Find where the given text appears and provide that cell's center as [X, Y] coordinate. 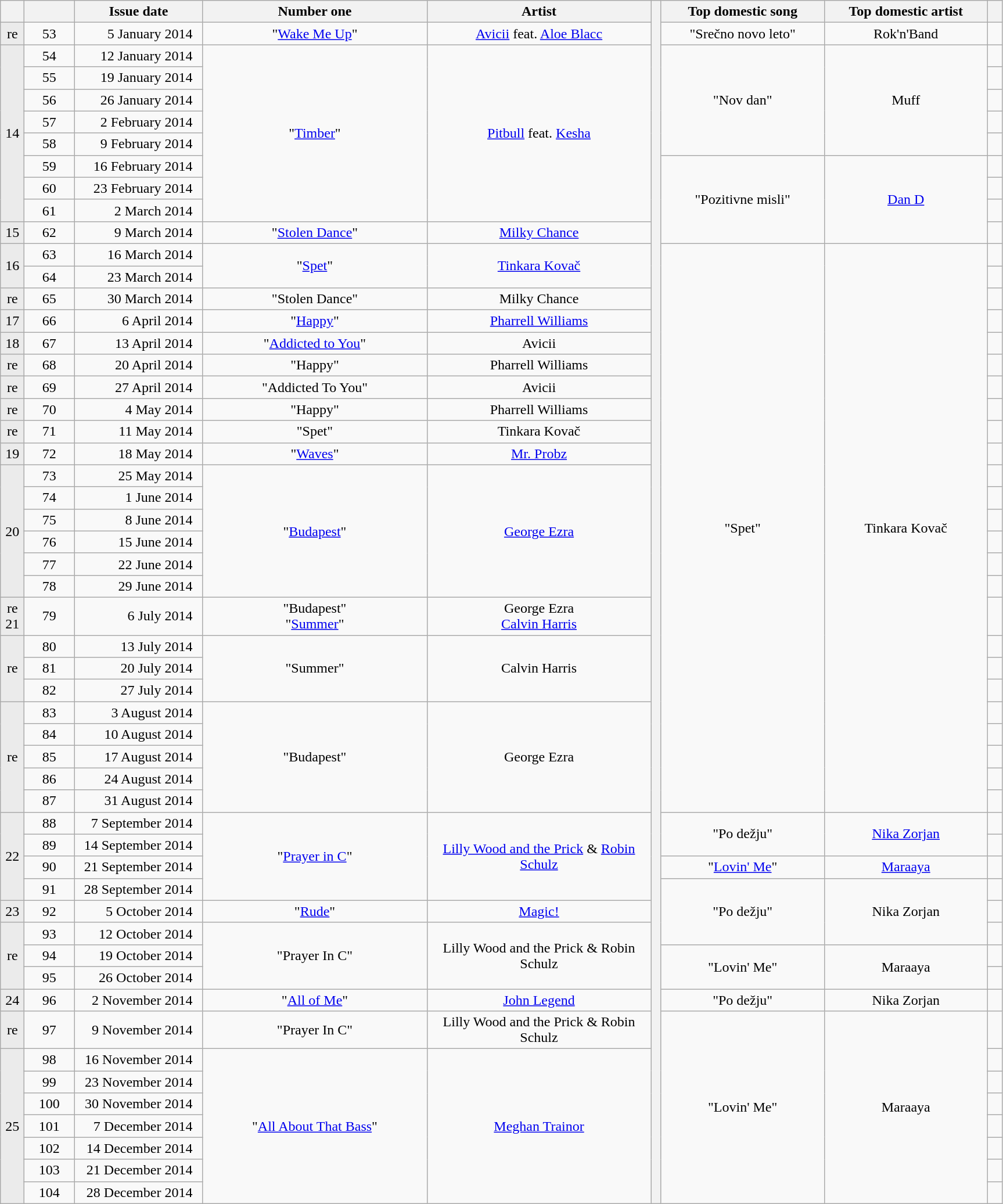
93 [49, 933]
84 [49, 735]
65 [49, 299]
27 April 2014 [138, 387]
Top domestic song [742, 12]
6 July 2014 [138, 616]
63 [49, 254]
16 March 2014 [138, 254]
23 February 2014 [138, 188]
83 [49, 713]
80 [49, 646]
75 [49, 520]
7 September 2014 [138, 823]
14 December 2014 [138, 1148]
23 March 2014 [138, 277]
2 February 2014 [138, 122]
"Nov dan" [742, 100]
16 February 2014 [138, 166]
3 August 2014 [138, 713]
59 [49, 166]
11 May 2014 [138, 432]
99 [49, 1082]
82 [49, 691]
102 [49, 1148]
64 [49, 277]
77 [49, 564]
16 November 2014 [138, 1060]
54 [49, 56]
"Addicted to You" [315, 343]
73 [49, 476]
26 January 2014 [138, 100]
104 [49, 1192]
9 March 2014 [138, 232]
78 [49, 586]
24 [13, 1000]
53 [49, 34]
Magic! [539, 911]
"Rude" [315, 911]
18 May 2014 [138, 454]
12 January 2014 [138, 56]
John Legend [539, 1000]
89 [49, 845]
85 [49, 757]
Mr. Probz [539, 454]
"Addicted To You" [315, 387]
16 [13, 265]
"Pozitivne misli" [742, 199]
15 June 2014 [138, 542]
58 [49, 144]
68 [49, 365]
62 [49, 232]
George EzraCalvin Harris [539, 616]
87 [49, 801]
"All of Me" [315, 1000]
9 February 2014 [138, 144]
81 [49, 669]
18 [13, 343]
5 January 2014 [138, 34]
76 [49, 542]
74 [49, 498]
4 May 2014 [138, 409]
72 [49, 454]
96 [49, 1000]
30 March 2014 [138, 299]
56 [49, 100]
26 October 2014 [138, 977]
"Summer" [315, 669]
Meghan Trainor [539, 1126]
20 April 2014 [138, 365]
95 [49, 977]
17 August 2014 [138, 757]
19 [13, 454]
Muff [906, 100]
29 June 2014 [138, 586]
27 July 2014 [138, 691]
67 [49, 343]
Avicii feat. Aloe Blacc [539, 34]
"Srečno novo leto" [742, 34]
2 March 2014 [138, 210]
"Budapest""Summer" [315, 616]
9 November 2014 [138, 1030]
55 [49, 78]
28 December 2014 [138, 1192]
88 [49, 823]
5 October 2014 [138, 911]
25 May 2014 [138, 476]
23 [13, 911]
12 October 2014 [138, 933]
"Prayer in C" [315, 856]
Calvin Harris [539, 669]
22 [13, 856]
22 June 2014 [138, 564]
79 [49, 616]
Top domestic artist [906, 12]
6 April 2014 [138, 321]
25 [13, 1126]
92 [49, 911]
91 [49, 889]
86 [49, 779]
70 [49, 409]
17 [13, 321]
13 April 2014 [138, 343]
Rok'n'Band [906, 34]
100 [49, 1104]
14 September 2014 [138, 845]
23 November 2014 [138, 1082]
31 August 2014 [138, 801]
10 August 2014 [138, 735]
"All About That Bass" [315, 1126]
57 [49, 122]
14 [13, 133]
94 [49, 955]
21 December 2014 [138, 1170]
97 [49, 1030]
"Wake Me Up" [315, 34]
28 September 2014 [138, 889]
61 [49, 210]
21 September 2014 [138, 867]
60 [49, 188]
"Timber" [315, 133]
69 [49, 387]
20 [13, 531]
19 January 2014 [138, 78]
15 [13, 232]
"Waves" [315, 454]
Issue date [138, 12]
Dan D [906, 199]
103 [49, 1170]
101 [49, 1126]
30 November 2014 [138, 1104]
98 [49, 1060]
19 October 2014 [138, 955]
Pitbull feat. Kesha [539, 133]
90 [49, 867]
2 November 2014 [138, 1000]
1 June 2014 [138, 498]
20 July 2014 [138, 669]
re21 [13, 616]
Artist [539, 12]
24 August 2014 [138, 779]
Number one [315, 12]
8 June 2014 [138, 520]
66 [49, 321]
13 July 2014 [138, 646]
71 [49, 432]
7 December 2014 [138, 1126]
